Capture the cell that displays the provided text and extract its (x, y) central coordinate. 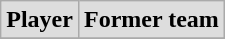
Former team (151, 20)
Player (40, 20)
